Determine the (x, y) coordinate at the center of the cell enclosing the given text.  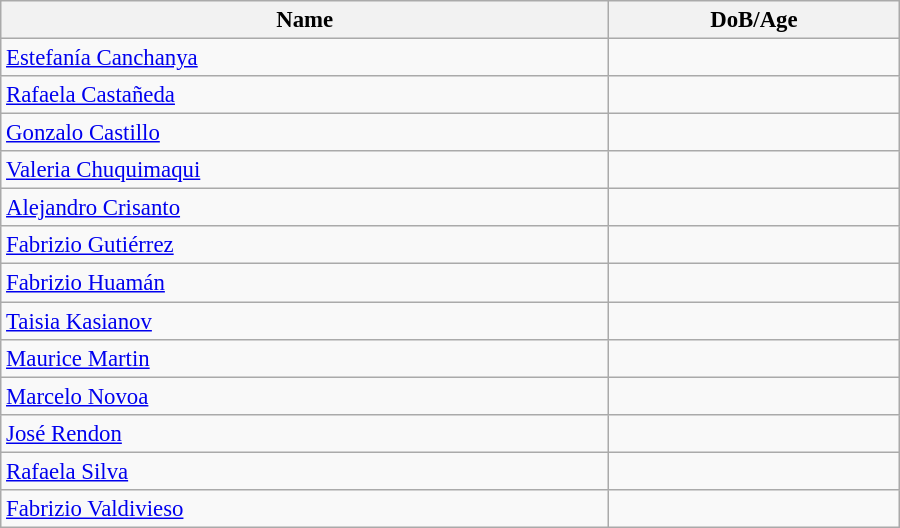
Rafaela Castañeda (305, 95)
Estefanía Canchanya (305, 58)
Fabrizio Huamán (305, 283)
Gonzalo Castillo (305, 133)
DoB/Age (754, 20)
Fabrizio Valdivieso (305, 509)
José Rendon (305, 433)
Rafaela Silva (305, 471)
Maurice Martin (305, 358)
Alejandro Crisanto (305, 208)
Fabrizio Gutiérrez (305, 245)
Taisia Kasianov (305, 321)
Valeria Chuquimaqui (305, 170)
Name (305, 20)
Marcelo Novoa (305, 396)
